From the cell containing the given text, extract its center point as (x, y) coordinate. 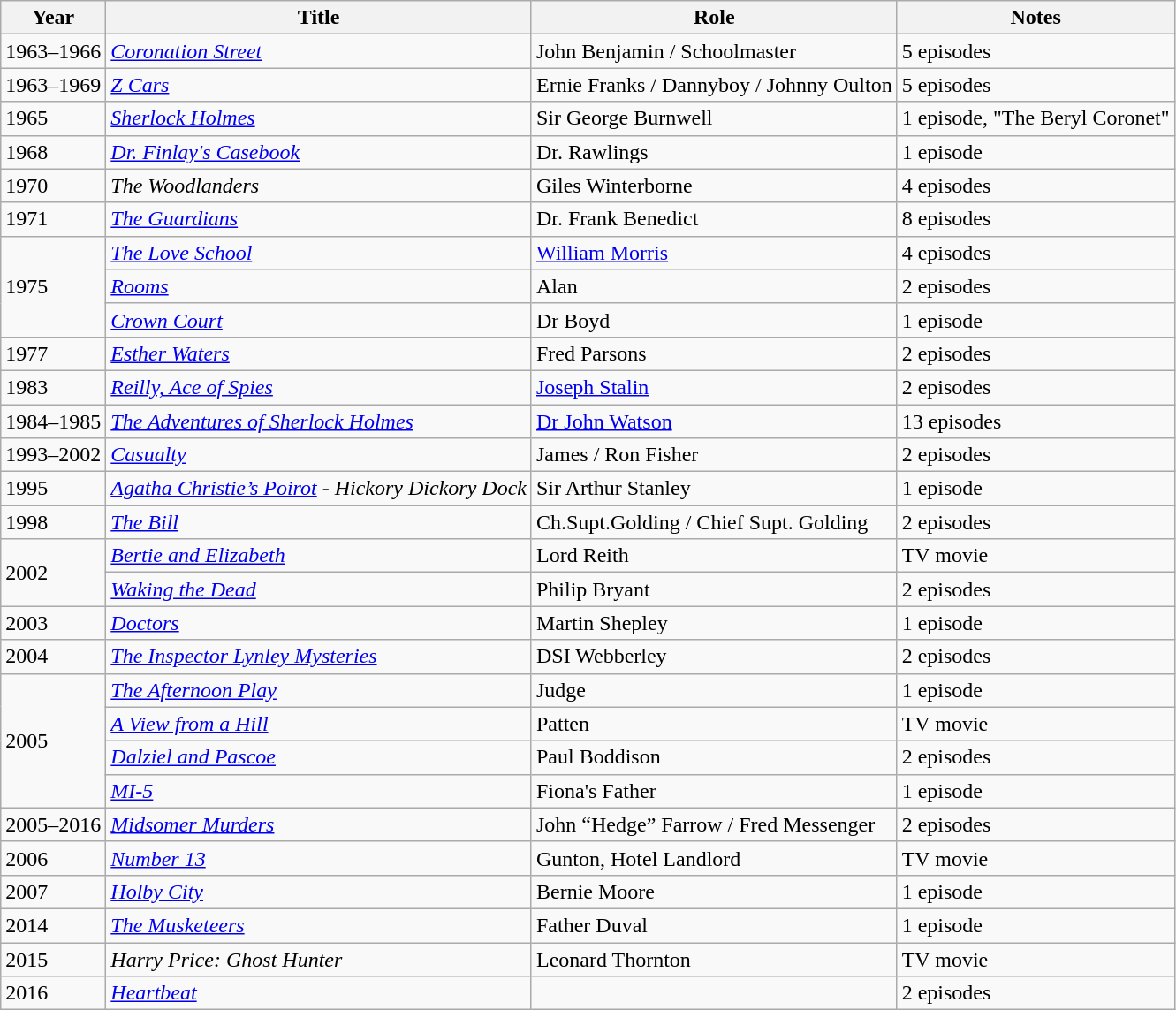
Number 13 (319, 858)
Paul Boddison (714, 757)
Gunton, Hotel Landlord (714, 858)
2005 (53, 740)
Dr. Rawlings (714, 152)
2003 (53, 623)
Patten (714, 724)
A View from a Hill (319, 724)
2007 (53, 892)
Sir Arthur Stanley (714, 489)
Father Duval (714, 925)
The Guardians (319, 219)
2004 (53, 657)
Reilly, Ace of Spies (319, 387)
Bertie and Elizabeth (319, 556)
Doctors (319, 623)
Esther Waters (319, 353)
1 episode, "The Beryl Coronet" (1036, 118)
2015 (53, 959)
Holby City (319, 892)
James / Ron Fisher (714, 455)
Z Cars (319, 85)
1998 (53, 522)
Rooms (319, 286)
MI-5 (319, 791)
1983 (53, 387)
The Love School (319, 253)
1971 (53, 219)
Philip Bryant (714, 589)
1965 (53, 118)
The Afternoon Play (319, 690)
2002 (53, 573)
2006 (53, 858)
1963–1966 (53, 51)
Crown Court (319, 320)
Alan (714, 286)
Role (714, 18)
Harry Price: Ghost Hunter (319, 959)
William Morris (714, 253)
Bernie Moore (714, 892)
Midsomer Murders (319, 824)
Year (53, 18)
Waking the Dead (319, 589)
8 episodes (1036, 219)
Sir George Burnwell (714, 118)
Martin Shepley (714, 623)
Sherlock Holmes (319, 118)
John Benjamin / Schoolmaster (714, 51)
Dr. Finlay's Casebook (319, 152)
The Inspector Lynley Mysteries (319, 657)
Coronation Street (319, 51)
1984–1985 (53, 421)
2014 (53, 925)
13 episodes (1036, 421)
1975 (53, 286)
Judge (714, 690)
DSI Webberley (714, 657)
1993–2002 (53, 455)
1968 (53, 152)
Dr Boyd (714, 320)
1963–1969 (53, 85)
John “Hedge” Farrow / Fred Messenger (714, 824)
The Bill (319, 522)
Fiona's Father (714, 791)
Lord Reith (714, 556)
Leonard Thornton (714, 959)
Joseph Stalin (714, 387)
Giles Winterborne (714, 186)
Ch.Supt.Golding / Chief Supt. Golding (714, 522)
Fred Parsons (714, 353)
Dalziel and Pascoe (319, 757)
Dr John Watson (714, 421)
The Woodlanders (319, 186)
1970 (53, 186)
Title (319, 18)
2005–2016 (53, 824)
The Adventures of Sherlock Holmes (319, 421)
Ernie Franks / Dannyboy / Johnny Oulton (714, 85)
Notes (1036, 18)
2016 (53, 993)
Dr. Frank Benedict (714, 219)
The Musketeers (319, 925)
Casualty (319, 455)
Heartbeat (319, 993)
1995 (53, 489)
1977 (53, 353)
Agatha Christie’s Poirot - Hickory Dickory Dock (319, 489)
